Search for the cell housing the specified text and yield its (X, Y) center coordinate. 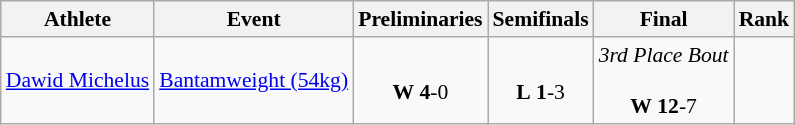
Semifinals (541, 19)
Dawid Michelus (78, 80)
L 1-3 (541, 80)
Preliminaries (420, 19)
W 4-0 (420, 80)
Event (254, 19)
3rd Place Bout W 12-7 (664, 80)
Bantamweight (54kg) (254, 80)
Rank (764, 19)
Athlete (78, 19)
Final (664, 19)
